Output the (X, Y) coordinate of the center of the cell containing the given text.  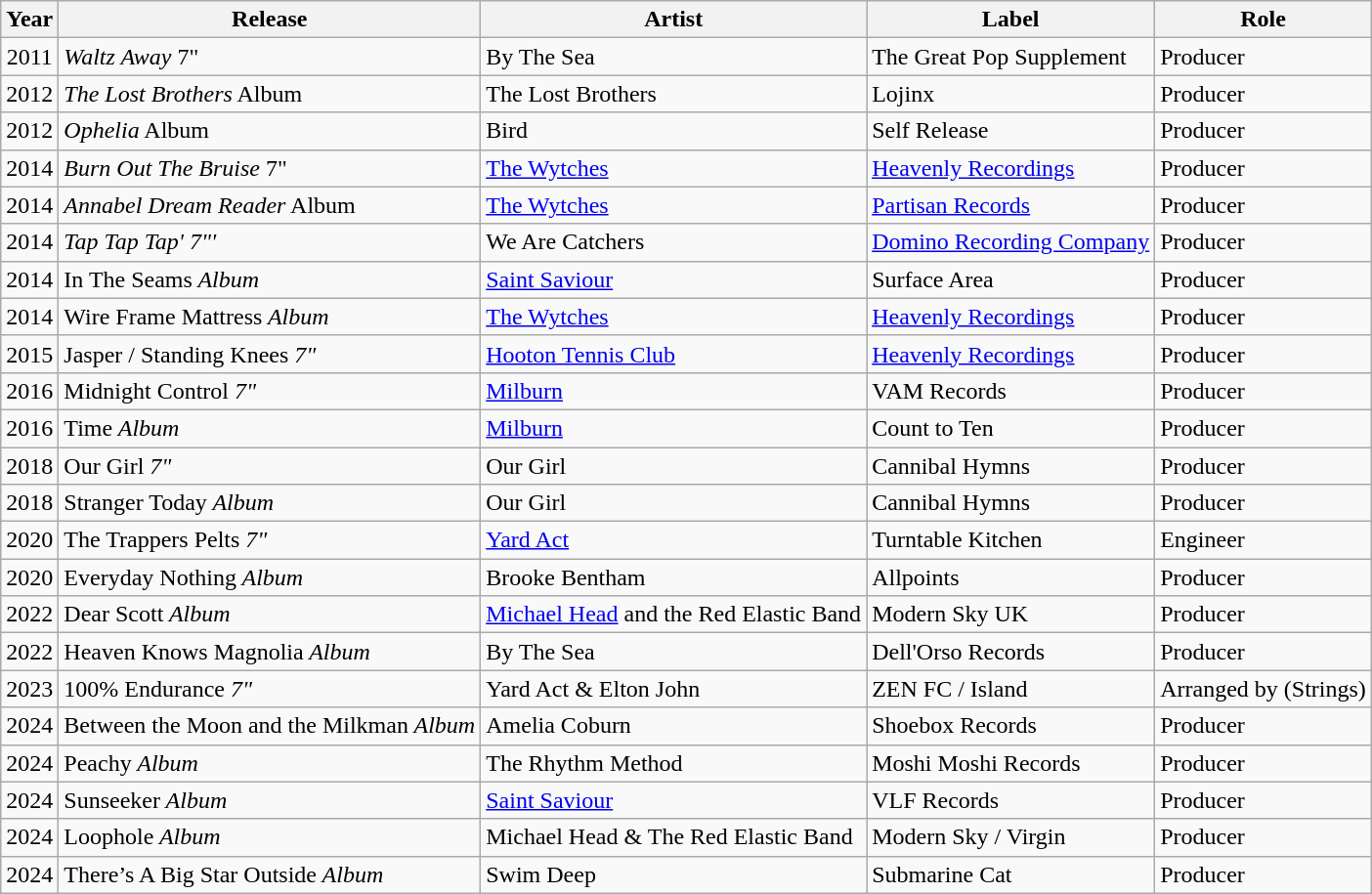
The Great Pop Supplement (1010, 57)
Everyday Nothing Album (270, 577)
In The Seams Album (270, 279)
Sunseeker Album (270, 800)
Peachy Album (270, 763)
Year (29, 20)
Arranged by (Strings) (1264, 689)
Jasper / Standing Knees 7" (270, 354)
The Lost Brothers Album (270, 94)
Heaven Knows Magnolia Album (270, 652)
Shoebox Records (1010, 726)
Turntable Kitchen (1010, 540)
Our Girl 7" (270, 466)
Role (1264, 20)
The Rhythm Method (674, 763)
Wire Frame Mattress Album (270, 317)
Count to Ten (1010, 428)
Dear Scott Album (270, 615)
2023 (29, 689)
Between the Moon and the Milkman Album (270, 726)
The Lost Brothers (674, 94)
There’s A Big Star Outside Album (270, 874)
We Are Catchers (674, 242)
Time Album (270, 428)
Surface Area (1010, 279)
Domino Recording Company (1010, 242)
VLF Records (1010, 800)
Release (270, 20)
Self Release (1010, 131)
Midnight Control 7" (270, 391)
Amelia Coburn (674, 726)
Swim Deep (674, 874)
Label (1010, 20)
Bird (674, 131)
Michael Head & The Red Elastic Band (674, 837)
Yard Act (674, 540)
Yard Act & Elton John (674, 689)
2015 (29, 354)
100% Endurance 7" (270, 689)
Modern Sky UK (1010, 615)
Michael Head and the Red Elastic Band (674, 615)
Hooton Tennis Club (674, 354)
Partisan Records (1010, 205)
Stranger Today Album (270, 503)
Brooke Bentham (674, 577)
Artist (674, 20)
Waltz Away 7" (270, 57)
Submarine Cat (1010, 874)
2011 (29, 57)
Engineer (1264, 540)
ZEN FC / Island (1010, 689)
Moshi Moshi Records (1010, 763)
Annabel Dream Reader Album (270, 205)
Ophelia Album (270, 131)
Burn Out The Bruise 7" (270, 168)
Tap Tap Tap' 7"' (270, 242)
VAM Records (1010, 391)
Modern Sky / Virgin (1010, 837)
Allpoints (1010, 577)
Dell'Orso Records (1010, 652)
Loophole Album (270, 837)
Lojinx (1010, 94)
The Trappers Pelts 7" (270, 540)
